Capture the cell that displays the provided text and extract its (x, y) central coordinate. 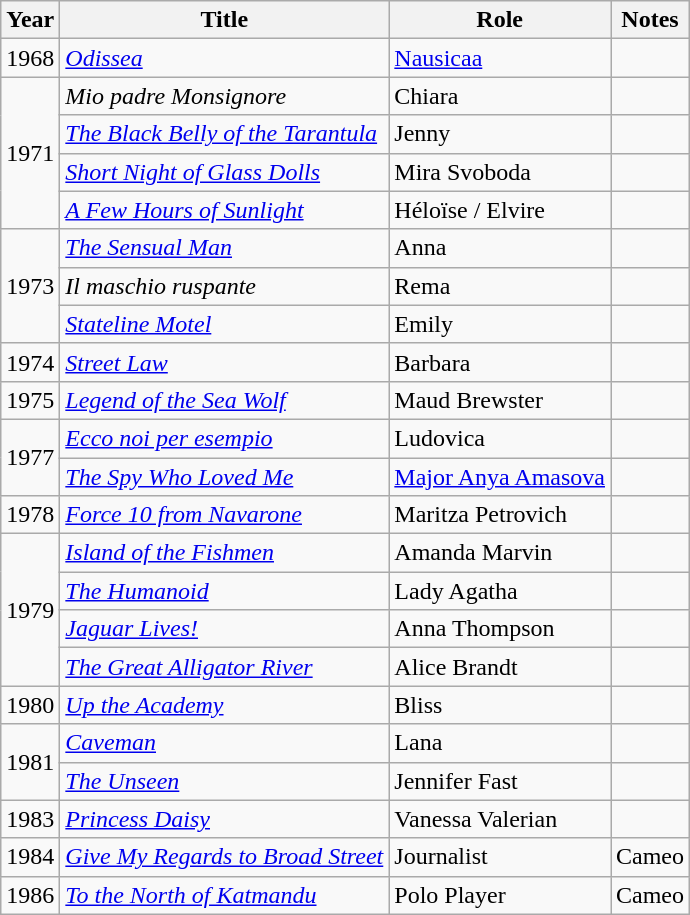
Stateline Motel (224, 324)
Héloïse / Elvire (500, 210)
Emily (500, 324)
1974 (30, 362)
Mio padre Monsignore (224, 96)
The Unseen (224, 781)
1968 (30, 58)
Island of the Fishmen (224, 553)
1973 (30, 286)
Jennifer Fast (500, 781)
1978 (30, 515)
Vanessa Valerian (500, 819)
Lady Agatha (500, 591)
Anna Thompson (500, 629)
Year (30, 20)
Caveman (224, 743)
1977 (30, 457)
Major Anya Amasova (500, 477)
1979 (30, 610)
Bliss (500, 705)
The Black Belly of the Tarantula (224, 134)
Odissea (224, 58)
Ludovica (500, 438)
1981 (30, 762)
Rema (500, 286)
Barbara (500, 362)
Il maschio ruspante (224, 286)
Role (500, 20)
1986 (30, 895)
The Spy Who Loved Me (224, 477)
Journalist (500, 857)
Anna (500, 248)
A Few Hours of Sunlight (224, 210)
The Great Alligator River (224, 667)
Princess Daisy (224, 819)
Give My Regards to Broad Street (224, 857)
Ecco noi per esempio (224, 438)
Force 10 from Navarone (224, 515)
Street Law (224, 362)
Nausicaa (500, 58)
Lana (500, 743)
Jaguar Lives! (224, 629)
Alice Brandt (500, 667)
Maritza Petrovich (500, 515)
Notes (650, 20)
Mira Svoboda (500, 172)
Legend of the Sea Wolf (224, 400)
1980 (30, 705)
Short Night of Glass Dolls (224, 172)
Title (224, 20)
1975 (30, 400)
The Humanoid (224, 591)
1983 (30, 819)
Chiara (500, 96)
Maud Brewster (500, 400)
Jenny (500, 134)
Up the Academy (224, 705)
1984 (30, 857)
To the North of Katmandu (224, 895)
Amanda Marvin (500, 553)
The Sensual Man (224, 248)
1971 (30, 153)
Polo Player (500, 895)
